Return (X, Y) of the center of cell containing provided text 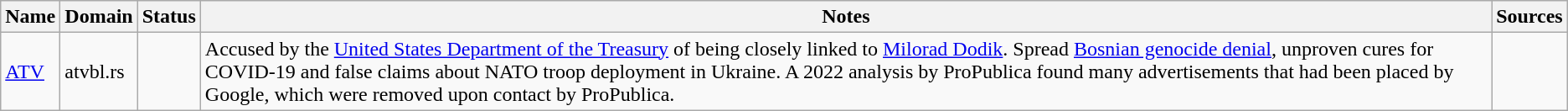
ATV (30, 71)
Name (30, 17)
Sources (1529, 17)
atvbl.rs (99, 71)
Status (169, 17)
Domain (99, 17)
Notes (846, 17)
